Search for the cell housing the specified text and yield its [x, y] center coordinate. 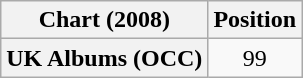
Position [255, 20]
99 [255, 58]
Chart (2008) [104, 20]
UK Albums (OCC) [104, 58]
